Pinpoint the cell where the given text exists, returning its (x, y) midpoint coordinate. 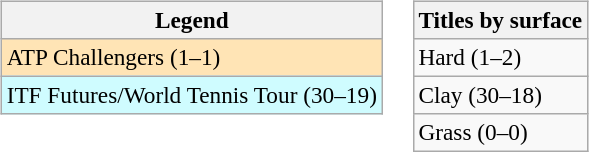
Clay (30–18) (500, 95)
ATP Challengers (1–1) (192, 57)
Titles by surface (500, 20)
Grass (0–0) (500, 133)
ITF Futures/World Tennis Tour (30–19) (192, 95)
Legend (192, 20)
Hard (1–2) (500, 57)
